Search for the cell housing the specified text and yield its (x, y) center coordinate. 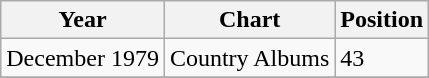
Country Albums (249, 58)
Chart (249, 20)
Year (83, 20)
December 1979 (83, 58)
Position (382, 20)
43 (382, 58)
